Return (x, y) of the center of cell containing provided text 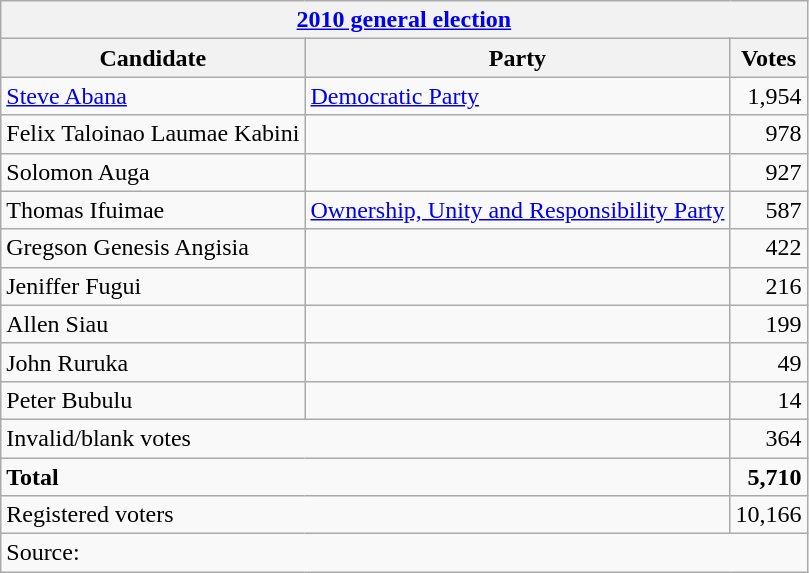
14 (768, 400)
927 (768, 172)
John Ruruka (153, 362)
364 (768, 438)
Solomon Auga (153, 172)
Thomas Ifuimae (153, 210)
587 (768, 210)
Source: (404, 553)
1,954 (768, 96)
Jeniffer Fugui (153, 286)
Party (518, 58)
Candidate (153, 58)
Allen Siau (153, 324)
2010 general election (404, 20)
Registered voters (366, 515)
Democratic Party (518, 96)
422 (768, 248)
Total (366, 477)
Peter Bubulu (153, 400)
Votes (768, 58)
5,710 (768, 477)
Steve Abana (153, 96)
199 (768, 324)
Invalid/blank votes (366, 438)
10,166 (768, 515)
Gregson Genesis Angisia (153, 248)
978 (768, 134)
216 (768, 286)
Felix Taloinao Laumae Kabini (153, 134)
49 (768, 362)
Ownership, Unity and Responsibility Party (518, 210)
